Capture the cell that displays the provided text and extract its (x, y) central coordinate. 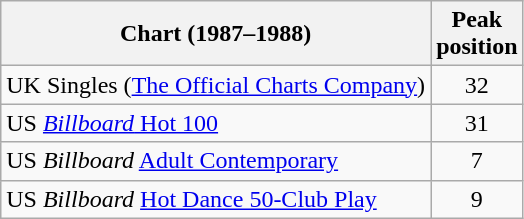
UK Singles (The Official Charts Company) (216, 85)
31 (477, 123)
US Billboard Adult Contemporary (216, 161)
Peakposition (477, 34)
US Billboard Hot Dance 50-Club Play (216, 199)
9 (477, 199)
7 (477, 161)
US Billboard Hot 100 (216, 123)
32 (477, 85)
Chart (1987–1988) (216, 34)
